Scan for the cell matching the given text and deliver its (X, Y) coordinate at center. 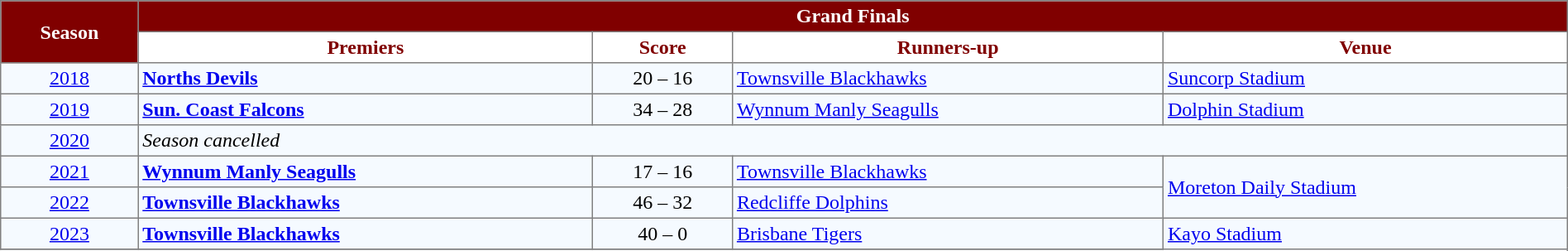
2019 (69, 109)
Sun. Coast Falcons (366, 109)
Venue (1366, 47)
17 – 16 (663, 171)
2022 (69, 203)
20 – 16 (663, 79)
Moreton Daily Stadium (1366, 187)
Brisbane Tigers (948, 234)
Grand Finals (853, 17)
Redcliffe Dolphins (948, 203)
40 – 0 (663, 234)
2023 (69, 234)
Kayo Stadium (1366, 234)
Dolphin Stadium (1366, 109)
Norths Devils (366, 79)
Runners-up (948, 47)
34 – 28 (663, 109)
Premiers (366, 47)
Score (663, 47)
2021 (69, 171)
Suncorp Stadium (1366, 79)
2018 (69, 79)
46 – 32 (663, 203)
Season cancelled (853, 141)
Season (69, 31)
2020 (69, 141)
